For the text-containing cell, return its midpoint in [X, Y] coordinate format. 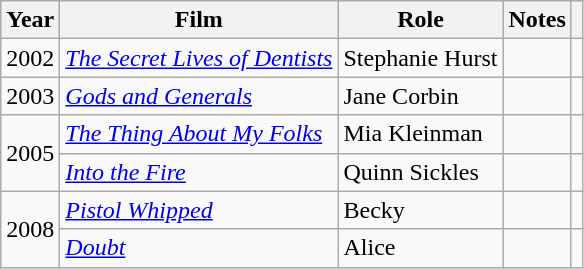
Into the Fire [199, 172]
Pistol Whipped [199, 210]
Film [199, 20]
Mia Kleinman [420, 134]
2002 [30, 58]
Doubt [199, 248]
The Thing About My Folks [199, 134]
Stephanie Hurst [420, 58]
Role [420, 20]
Alice [420, 248]
Becky [420, 210]
2008 [30, 229]
Gods and Generals [199, 96]
The Secret Lives of Dentists [199, 58]
Quinn Sickles [420, 172]
Notes [537, 20]
Jane Corbin [420, 96]
Year [30, 20]
2003 [30, 96]
2005 [30, 153]
